Pinpoint the cell where the given text exists, returning its [X, Y] midpoint coordinate. 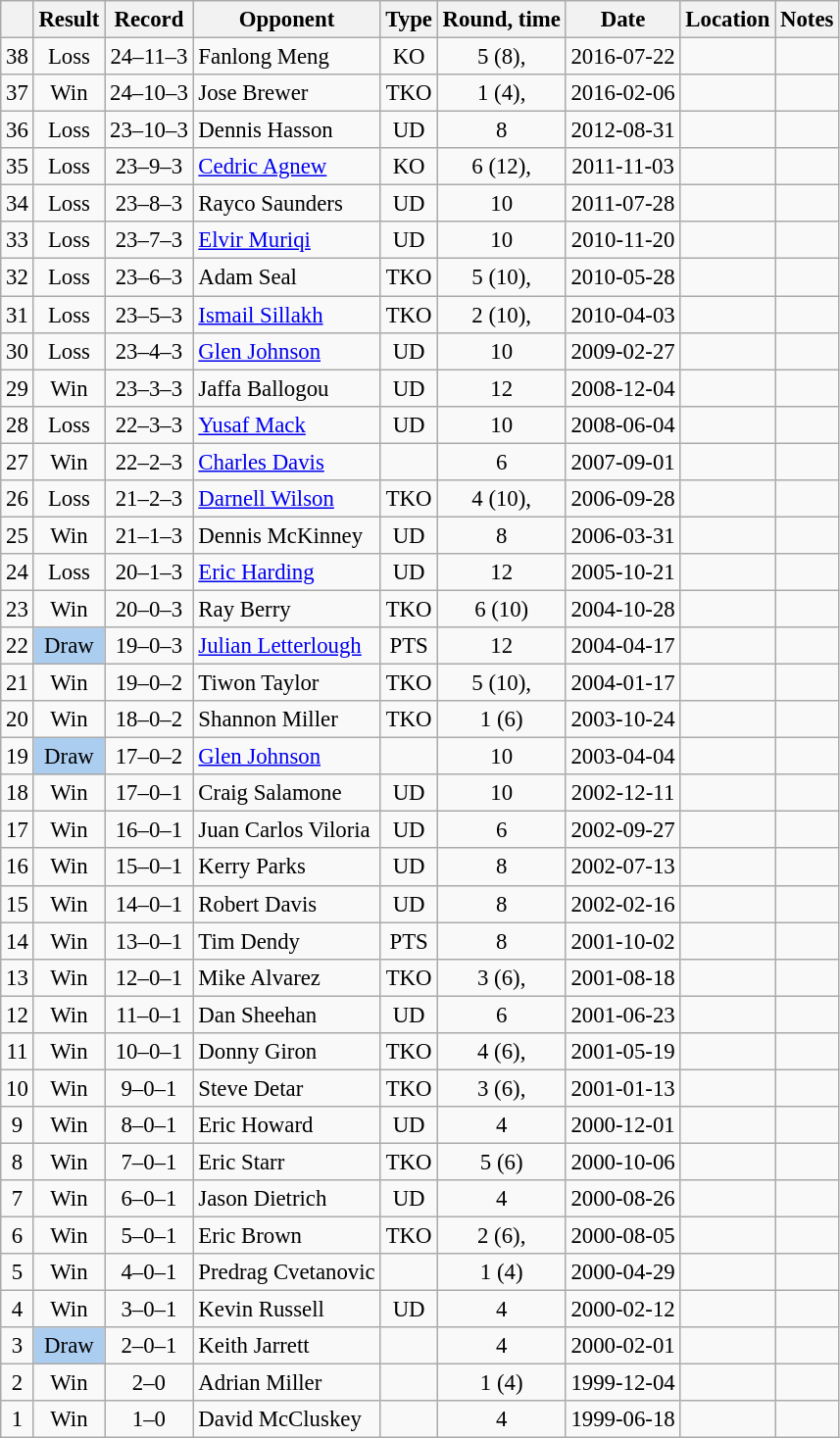
2016-02-06 [623, 93]
Darnell Wilson [286, 499]
Jaffa Ballogou [286, 388]
Date [623, 20]
2002-07-13 [623, 868]
6 (10) [502, 609]
38 [18, 57]
2004-10-28 [623, 609]
1999-12-04 [623, 1383]
Kerry Parks [286, 868]
2004-04-17 [623, 646]
Dennis Hasson [286, 130]
5 (8), [502, 57]
Eric Brown [286, 1236]
15 [18, 904]
17–0–2 [149, 757]
Rayco Saunders [286, 204]
Mike Alvarez [286, 977]
9–0–1 [149, 1088]
2 [18, 1383]
2000-02-01 [623, 1346]
34 [18, 204]
30 [18, 351]
Adrian Miller [286, 1383]
11–0–1 [149, 1015]
5–0–1 [149, 1236]
3–0–1 [149, 1310]
Donny Giron [286, 1052]
Keith Jarrett [286, 1346]
Predrag Cvetanovic [286, 1272]
5 (6) [502, 1162]
Kevin Russell [286, 1310]
36 [18, 130]
2–0–1 [149, 1346]
2003-10-24 [623, 719]
Shannon Miller [286, 719]
Round, time [502, 20]
2011-07-28 [623, 204]
18 [18, 793]
23–4–3 [149, 351]
31 [18, 315]
18–0–2 [149, 719]
24–10–3 [149, 93]
6 (12), [502, 167]
13 [18, 977]
2003-04-04 [623, 757]
2001-01-13 [623, 1088]
Elvir Muriqi [286, 240]
19 [18, 757]
Ismail Sillakh [286, 315]
28 [18, 424]
23–8–3 [149, 204]
2000-04-29 [623, 1272]
27 [18, 462]
2000-08-26 [623, 1199]
35 [18, 167]
2007-09-01 [623, 462]
Steve Detar [286, 1088]
2000-02-12 [623, 1310]
2 (10), [502, 315]
Fanlong Meng [286, 57]
2–0 [149, 1383]
2009-02-27 [623, 351]
11 [18, 1052]
2001-08-18 [623, 977]
2004-01-17 [623, 683]
21–1–3 [149, 535]
14–0–1 [149, 904]
Eric Harding [286, 572]
2006-03-31 [623, 535]
4–0–1 [149, 1272]
15–0–1 [149, 868]
2000-08-05 [623, 1236]
1 (4), [502, 93]
2006-09-28 [623, 499]
23–10–3 [149, 130]
2005-10-21 [623, 572]
17 [18, 830]
29 [18, 388]
23–7–3 [149, 240]
8–0–1 [149, 1125]
2001-06-23 [623, 1015]
Tim Dendy [286, 941]
23–6–3 [149, 277]
2016-07-22 [623, 57]
23–5–3 [149, 315]
2002-09-27 [623, 830]
Jason Dietrich [286, 1199]
Dennis McKinney [286, 535]
23–3–3 [149, 388]
Dan Sheehan [286, 1015]
2 (6), [502, 1236]
Opponent [286, 20]
Julian Letterlough [286, 646]
Juan Carlos Viloria [286, 830]
21 [18, 683]
23–9–3 [149, 167]
Result [69, 20]
Notes [808, 20]
Record [149, 20]
5 [18, 1272]
2008-06-04 [623, 424]
Eric Howard [286, 1125]
20 [18, 719]
2001-05-19 [623, 1052]
1 (6) [502, 719]
Jose Brewer [286, 93]
2008-12-04 [623, 388]
2010-04-03 [623, 315]
2000-12-01 [623, 1125]
2002-12-11 [623, 793]
7–0–1 [149, 1162]
Cedric Agnew [286, 167]
19–0–3 [149, 646]
13–0–1 [149, 941]
4 (6), [502, 1052]
14 [18, 941]
2000-10-06 [623, 1162]
22–3–3 [149, 424]
23 [18, 609]
22 [18, 646]
Eric Starr [286, 1162]
33 [18, 240]
21–2–3 [149, 499]
4 (10), [502, 499]
Charles Davis [286, 462]
25 [18, 535]
2001-10-02 [623, 941]
Type [409, 20]
7 [18, 1199]
24–11–3 [149, 57]
10–0–1 [149, 1052]
2011-11-03 [623, 167]
Craig Salamone [286, 793]
12–0–1 [149, 977]
19–0–2 [149, 683]
17–0–1 [149, 793]
2010-11-20 [623, 240]
32 [18, 277]
Adam Seal [286, 277]
Location [727, 20]
6–0–1 [149, 1199]
2010-05-28 [623, 277]
20–0–3 [149, 609]
Tiwon Taylor [286, 683]
Yusaf Mack [286, 424]
2002-02-16 [623, 904]
22–2–3 [149, 462]
Robert Davis [286, 904]
24 [18, 572]
16–0–1 [149, 830]
26 [18, 499]
3 [18, 1346]
Ray Berry [286, 609]
9 [18, 1125]
37 [18, 93]
16 [18, 868]
20–1–3 [149, 572]
2012-08-31 [623, 130]
